Determine the [X, Y] coordinate at the center of the cell enclosing the given text.  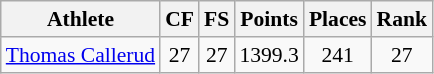
Points [268, 19]
Places [338, 19]
Rank [402, 19]
1399.3 [268, 55]
CF [180, 19]
241 [338, 55]
FS [216, 19]
Thomas Callerud [80, 55]
Athlete [80, 19]
